Identify which cell holds the provided text, then report its (X, Y) central coordinate. 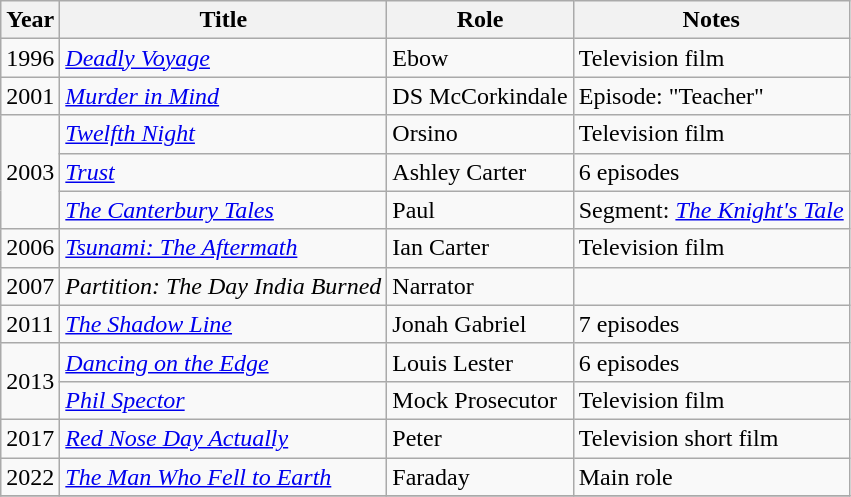
The Shadow Line (224, 324)
Title (224, 20)
7 episodes (711, 324)
Trust (224, 172)
Jonah Gabriel (480, 324)
Ashley Carter (480, 172)
Louis Lester (480, 362)
Main role (711, 477)
Orsino (480, 134)
Episode: "Teacher" (711, 96)
The Man Who Fell to Earth (224, 477)
2017 (30, 438)
The Canterbury Tales (224, 210)
DS McCorkindale (480, 96)
2022 (30, 477)
Deadly Voyage (224, 58)
Notes (711, 20)
Tsunami: The Aftermath (224, 248)
Peter (480, 438)
Faraday (480, 477)
Partition: The Day India Burned (224, 286)
Twelfth Night (224, 134)
Murder in Mind (224, 96)
Role (480, 20)
2007 (30, 286)
Ian Carter (480, 248)
2001 (30, 96)
Ebow (480, 58)
Phil Spector (224, 400)
Mock Prosecutor (480, 400)
Segment: The Knight's Tale (711, 210)
Narrator (480, 286)
Year (30, 20)
Dancing on the Edge (224, 362)
Television short film (711, 438)
2011 (30, 324)
1996 (30, 58)
2003 (30, 172)
2013 (30, 381)
2006 (30, 248)
Red Nose Day Actually (224, 438)
Paul (480, 210)
